Extract the (x, y) coordinate from the center of the cell holding the provided text.  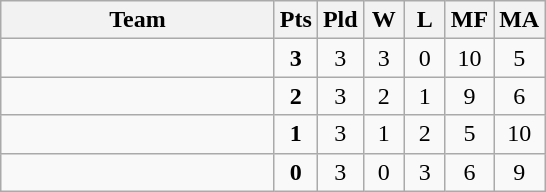
MF (469, 20)
L (424, 20)
W (384, 20)
MA (520, 20)
Pld (340, 20)
Team (138, 20)
Pts (296, 20)
